Return (X, Y) of the center of cell containing provided text 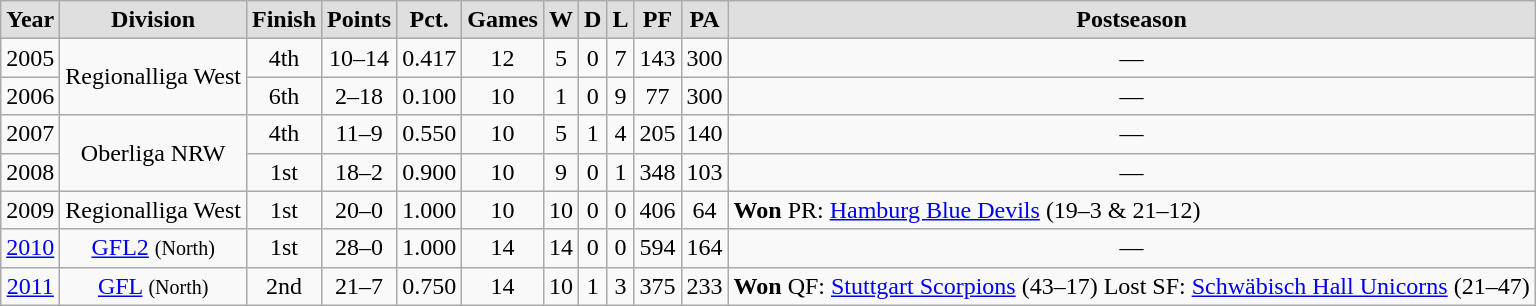
L (620, 20)
Postseason (1132, 20)
594 (658, 248)
Year (30, 20)
W (560, 20)
2011 (30, 286)
2007 (30, 134)
21–7 (360, 286)
0.750 (430, 286)
12 (503, 58)
4 (620, 134)
Won PR: Hamburg Blue Devils (19–3 & 21–12) (1132, 210)
20–0 (360, 210)
6th (284, 96)
64 (704, 210)
0.417 (430, 58)
Division (154, 20)
140 (704, 134)
2–18 (360, 96)
Games (503, 20)
103 (704, 172)
2nd (284, 286)
2009 (30, 210)
233 (704, 286)
2006 (30, 96)
Finish (284, 20)
Pct. (430, 20)
7 (620, 58)
Points (360, 20)
0.550 (430, 134)
0.100 (430, 96)
205 (658, 134)
D (592, 20)
GFL2 (North) (154, 248)
3 (620, 286)
143 (658, 58)
11–9 (360, 134)
PF (658, 20)
10–14 (360, 58)
348 (658, 172)
77 (658, 96)
PA (704, 20)
2010 (30, 248)
2008 (30, 172)
28–0 (360, 248)
GFL (North) (154, 286)
375 (658, 286)
Oberliga NRW (154, 153)
164 (704, 248)
Won QF: Stuttgart Scorpions (43–17) Lost SF: Schwäbisch Hall Unicorns (21–47) (1132, 286)
0.900 (430, 172)
18–2 (360, 172)
2005 (30, 58)
406 (658, 210)
